Find where the given text appears and provide that cell's center as [X, Y] coordinate. 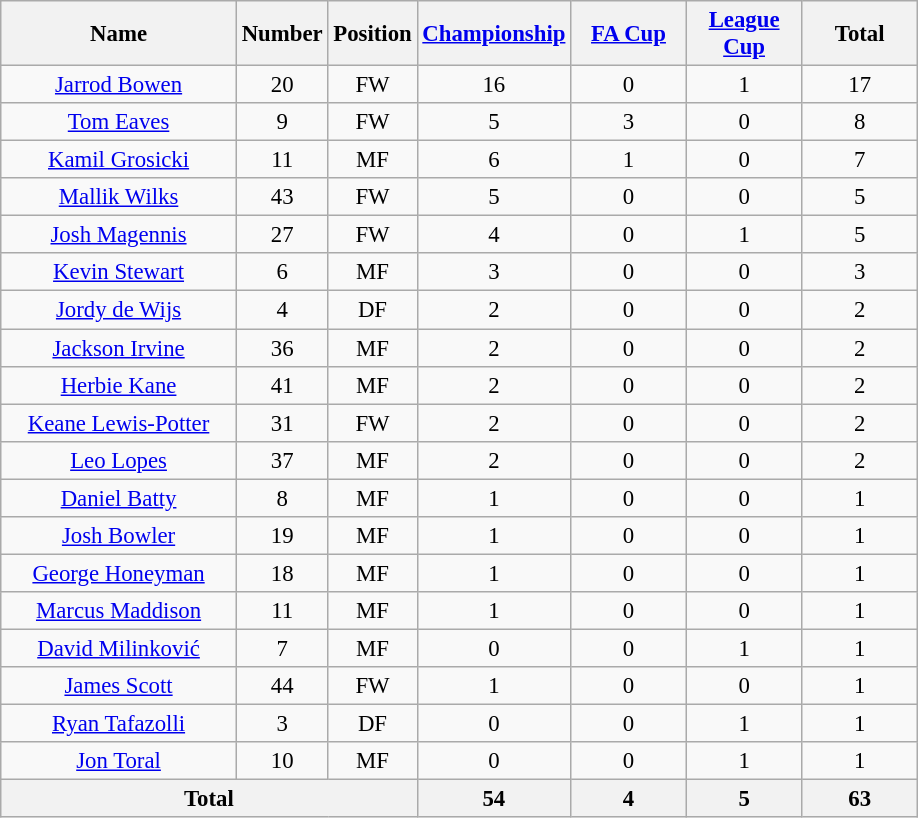
Josh Magennis [119, 235]
17 [860, 85]
19 [282, 536]
18 [282, 573]
Position [372, 34]
Jordy de Wijs [119, 310]
Ryan Tafazolli [119, 724]
Number [282, 34]
Kevin Stewart [119, 273]
37 [282, 460]
Daniel Batty [119, 498]
41 [282, 385]
Jarrod Bowen [119, 85]
43 [282, 197]
27 [282, 235]
Tom Eaves [119, 122]
Herbie Kane [119, 385]
Josh Bowler [119, 536]
David Milinković [119, 648]
44 [282, 686]
20 [282, 85]
Jackson Irvine [119, 348]
LeagueCup [744, 34]
George Honeyman [119, 573]
36 [282, 348]
54 [494, 799]
Kamil Grosicki [119, 160]
Championship [494, 34]
31 [282, 423]
16 [494, 85]
10 [282, 761]
Mallik Wilks [119, 197]
Name [119, 34]
Jon Toral [119, 761]
FA Cup [629, 34]
Marcus Maddison [119, 611]
63 [860, 799]
James Scott [119, 686]
Keane Lewis-Potter [119, 423]
9 [282, 122]
Leo Lopes [119, 460]
